Return the (x, y) coordinate for the center point of the cell that contains the specified text.  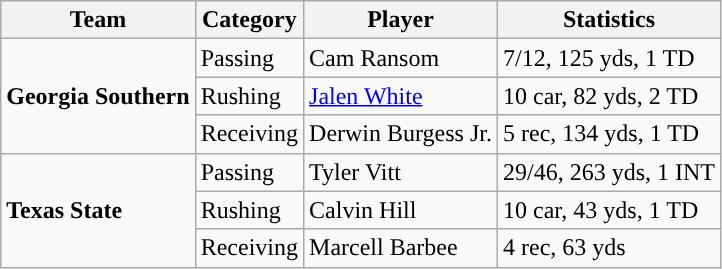
Calvin Hill (401, 210)
Texas State (98, 210)
Cam Ransom (401, 58)
Marcell Barbee (401, 248)
10 car, 82 yds, 2 TD (608, 96)
4 rec, 63 yds (608, 248)
7/12, 125 yds, 1 TD (608, 58)
Statistics (608, 20)
Jalen White (401, 96)
Derwin Burgess Jr. (401, 134)
Team (98, 20)
Georgia Southern (98, 96)
10 car, 43 yds, 1 TD (608, 210)
Player (401, 20)
29/46, 263 yds, 1 INT (608, 172)
Category (249, 20)
5 rec, 134 yds, 1 TD (608, 134)
Tyler Vitt (401, 172)
